Output the [x, y] coordinate of the center of the cell containing the given text.  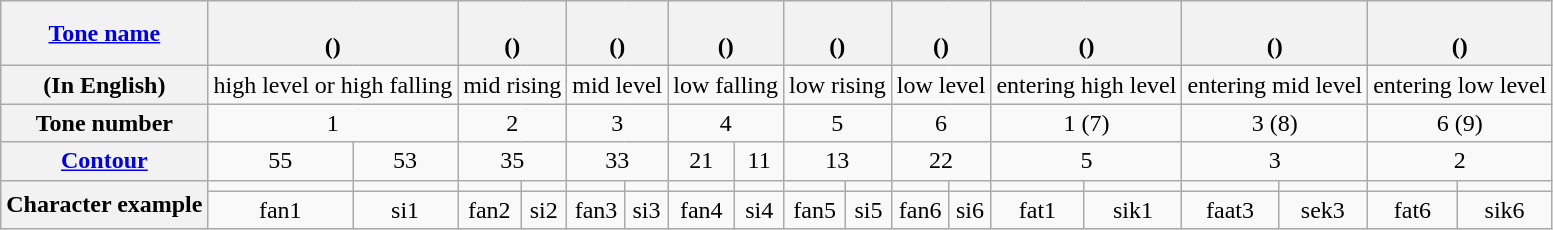
55 [280, 161]
fan2 [490, 210]
entering mid level [1275, 85]
high level or high falling [333, 85]
fan6 [920, 210]
22 [941, 161]
fan4 [702, 210]
13 [837, 161]
Tone number [104, 123]
si5 [868, 210]
mid level [618, 85]
fat6 [1413, 210]
low level [941, 85]
sek3 [1323, 210]
fan5 [814, 210]
21 [702, 161]
3 (8) [1275, 123]
fan3 [596, 210]
Tone name [104, 34]
mid rising [512, 85]
entering low level [1460, 85]
11 [760, 161]
sik1 [1133, 210]
entering high level [1086, 85]
si3 [646, 210]
fan1 [280, 210]
Contour [104, 161]
6 (9) [1460, 123]
33 [618, 161]
53 [406, 161]
sik6 [1504, 210]
35 [512, 161]
1 [333, 123]
low rising [837, 85]
faat3 [1230, 210]
si4 [760, 210]
(In English) [104, 85]
si2 [544, 210]
1 (7) [1086, 123]
si6 [970, 210]
4 [726, 123]
fat1 [1038, 210]
Character example [104, 204]
6 [941, 123]
si1 [406, 210]
low falling [726, 85]
